Locate the cell with the specified text and output its [x, y] center coordinate. 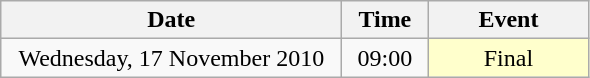
Time [385, 20]
Wednesday, 17 November 2010 [172, 58]
Date [172, 20]
09:00 [385, 58]
Event [508, 20]
Final [508, 58]
